Output the [X, Y] coordinate of the center of the cell containing the given text.  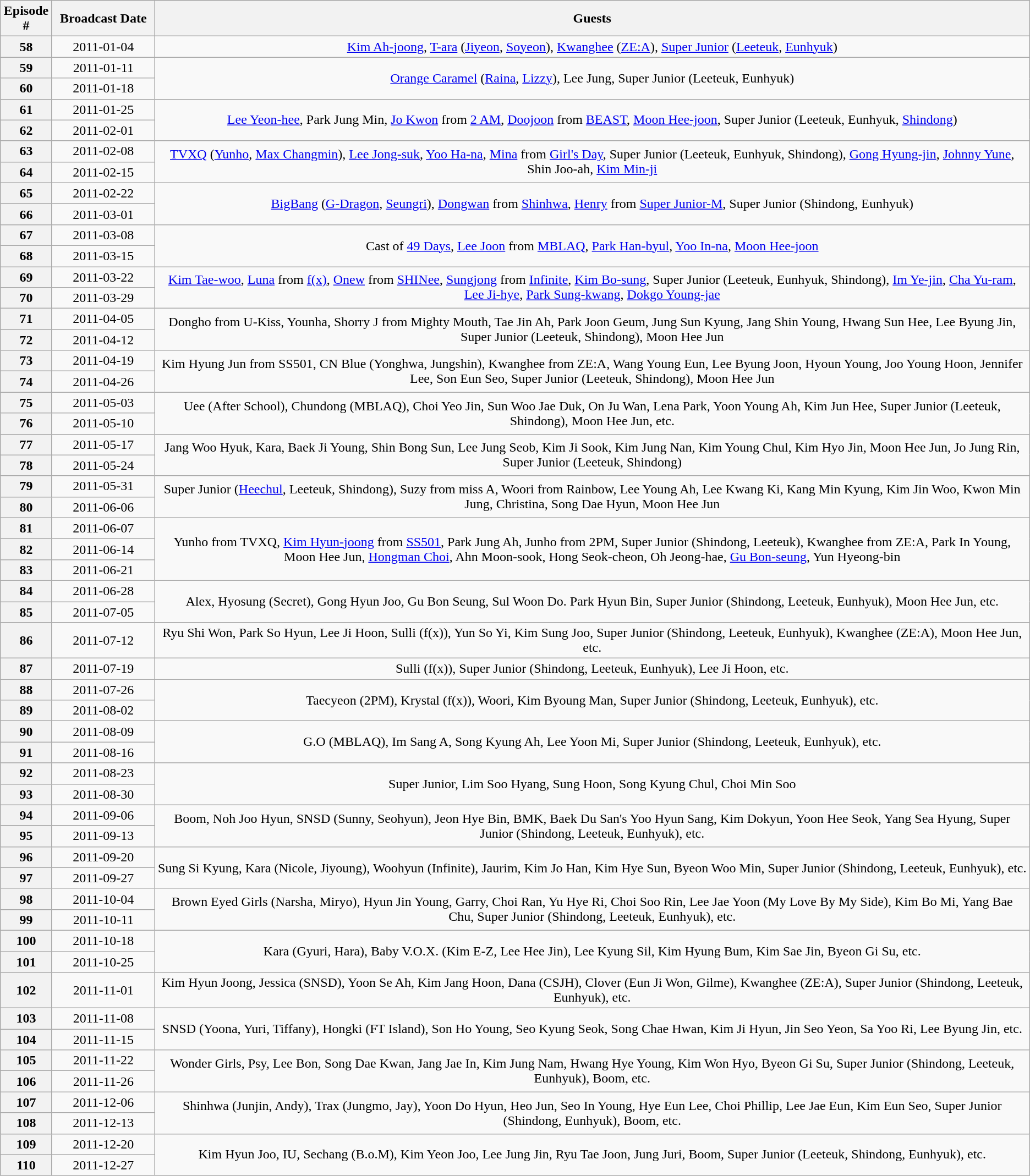
91 [26, 752]
66 [26, 214]
110 [26, 1165]
92 [26, 773]
2011-08-16 [103, 752]
2011-09-06 [103, 815]
73 [26, 361]
2011-11-26 [103, 1081]
2011-08-30 [103, 794]
88 [26, 690]
70 [26, 298]
86 [26, 640]
2011-10-25 [103, 962]
2011-04-19 [103, 361]
64 [26, 172]
60 [26, 89]
Orange Caramel (Raina, Lizzy), Lee Jung, Super Junior (Leeteuk, Eunhyuk) [592, 78]
2011-07-05 [103, 612]
2011-03-08 [103, 235]
2011-09-20 [103, 857]
75 [26, 403]
100 [26, 941]
2011-07-19 [103, 669]
107 [26, 1102]
108 [26, 1123]
Lee Yeon-hee, Park Jung Min, Jo Kwon from 2 AM, Doojoon from BEAST, Moon Hee-joon, Super Junior (Leeteuk, Eunhyuk, Shindong) [592, 120]
Sulli (f(x)), Super Junior (Shindong, Leeteuk, Eunhyuk), Lee Ji Hoon, etc. [592, 669]
2011-01-04 [103, 47]
2011-12-13 [103, 1123]
2011-04-26 [103, 382]
2011-11-01 [103, 990]
Super Junior, Lim Soo Hyang, Sung Hoon, Song Kyung Chul, Choi Min Soo [592, 784]
2011-12-27 [103, 1165]
105 [26, 1060]
2011-01-11 [103, 68]
98 [26, 899]
Kim Hyun Joo, IU, Sechang (B.o.M), Kim Yeon Joo, Lee Jung Jin, Ryu Tae Joon, Jung Juri, Boom, Super Junior (Leeteuk, Shindong, Eunhyuk), etc. [592, 1155]
72 [26, 340]
2011-05-17 [103, 444]
2011-05-10 [103, 424]
97 [26, 878]
2011-02-22 [103, 193]
99 [26, 920]
G.O (MBLAQ), Im Sang A, Song Kyung Ah, Lee Yoon Mi, Super Junior (Shindong, Leeteuk, Eunhyuk), etc. [592, 742]
2011-08-02 [103, 711]
109 [26, 1144]
2011-02-15 [103, 172]
96 [26, 857]
2011-06-14 [103, 549]
102 [26, 990]
79 [26, 486]
65 [26, 193]
2011-02-01 [103, 130]
2011-10-04 [103, 899]
106 [26, 1081]
Kara (Gyuri, Hara), Baby V.O.X. (Kim E-Z, Lee Hee Jin), Lee Kyung Sil, Kim Hyung Bum, Kim Sae Jin, Byeon Gi Su, etc. [592, 951]
83 [26, 570]
61 [26, 109]
76 [26, 424]
94 [26, 815]
63 [26, 151]
2011-06-06 [103, 507]
2011-03-29 [103, 298]
2011-11-08 [103, 1019]
90 [26, 732]
82 [26, 549]
78 [26, 465]
87 [26, 669]
Taecyeon (2PM), Krystal (f(x)), Woori, Kim Byoung Man, Super Junior (Shindong, Leeteuk, Eunhyuk), etc. [592, 700]
80 [26, 507]
2011-10-18 [103, 941]
68 [26, 256]
2011-05-31 [103, 486]
81 [26, 528]
2011-07-12 [103, 640]
67 [26, 235]
2011-03-15 [103, 256]
2011-06-28 [103, 591]
69 [26, 277]
2011-05-24 [103, 465]
58 [26, 47]
BigBang (G-Dragon, Seungri), Dongwan from Shinhwa, Henry from Super Junior-M, Super Junior (Shindong, Eunhyuk) [592, 204]
2011-01-25 [103, 109]
95 [26, 836]
93 [26, 794]
2011-05-03 [103, 403]
2011-08-23 [103, 773]
2011-11-15 [103, 1040]
84 [26, 591]
Alex, Hyosung (Secret), Gong Hyun Joo, Gu Bon Seung, Sul Woon Do. Park Hyun Bin, Super Junior (Shindong, Leeteuk, Eunhyuk), Moon Hee Jun, etc. [592, 601]
2011-07-26 [103, 690]
77 [26, 444]
71 [26, 319]
2011-03-22 [103, 277]
101 [26, 962]
62 [26, 130]
2011-06-21 [103, 570]
85 [26, 612]
59 [26, 68]
2011-09-13 [103, 836]
2011-04-12 [103, 340]
Kim Ah-joong, T-ara (Jiyeon, Soyeon), Kwanghee (ZE:A), Super Junior (Leeteuk, Eunhyuk) [592, 47]
Cast of 49 Days, Lee Joon from MBLAQ, Park Han-byul, Yoo In-na, Moon Hee-joon [592, 245]
2011-01-18 [103, 89]
2011-09-27 [103, 878]
Guests [592, 19]
2011-02-08 [103, 151]
103 [26, 1019]
2011-11-22 [103, 1060]
2011-10-11 [103, 920]
89 [26, 711]
2011-03-01 [103, 214]
104 [26, 1040]
2011-06-07 [103, 528]
2011-08-09 [103, 732]
Episode # [26, 19]
2011-12-20 [103, 1144]
2011-04-05 [103, 319]
74 [26, 382]
2011-12-06 [103, 1102]
Broadcast Date [103, 19]
